Pinpoint the cell where the given text exists, returning its (x, y) midpoint coordinate. 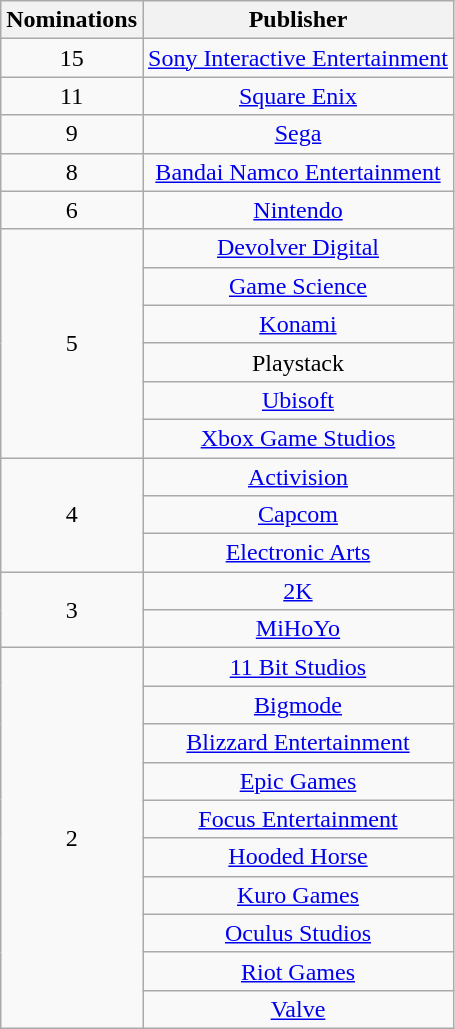
Kuro Games (298, 895)
Square Enix (298, 96)
Nominations (72, 20)
Activision (298, 477)
Sony Interactive Entertainment (298, 58)
Bigmode (298, 705)
Capcom (298, 515)
11 Bit Studios (298, 667)
15 (72, 58)
Riot Games (298, 971)
4 (72, 515)
Playstack (298, 362)
5 (72, 343)
Sega (298, 134)
Blizzard Entertainment (298, 743)
2K (298, 591)
Konami (298, 324)
Hooded Horse (298, 857)
6 (72, 210)
Publisher (298, 20)
Devolver Digital (298, 248)
Bandai Namco Entertainment (298, 172)
3 (72, 610)
Nintendo (298, 210)
Electronic Arts (298, 553)
Game Science (298, 286)
2 (72, 838)
Xbox Game Studios (298, 438)
MiHoYo (298, 629)
Valve (298, 1009)
Oculus Studios (298, 933)
8 (72, 172)
Ubisoft (298, 400)
9 (72, 134)
11 (72, 96)
Epic Games (298, 781)
Focus Entertainment (298, 819)
